Search for the cell housing the specified text and yield its [X, Y] center coordinate. 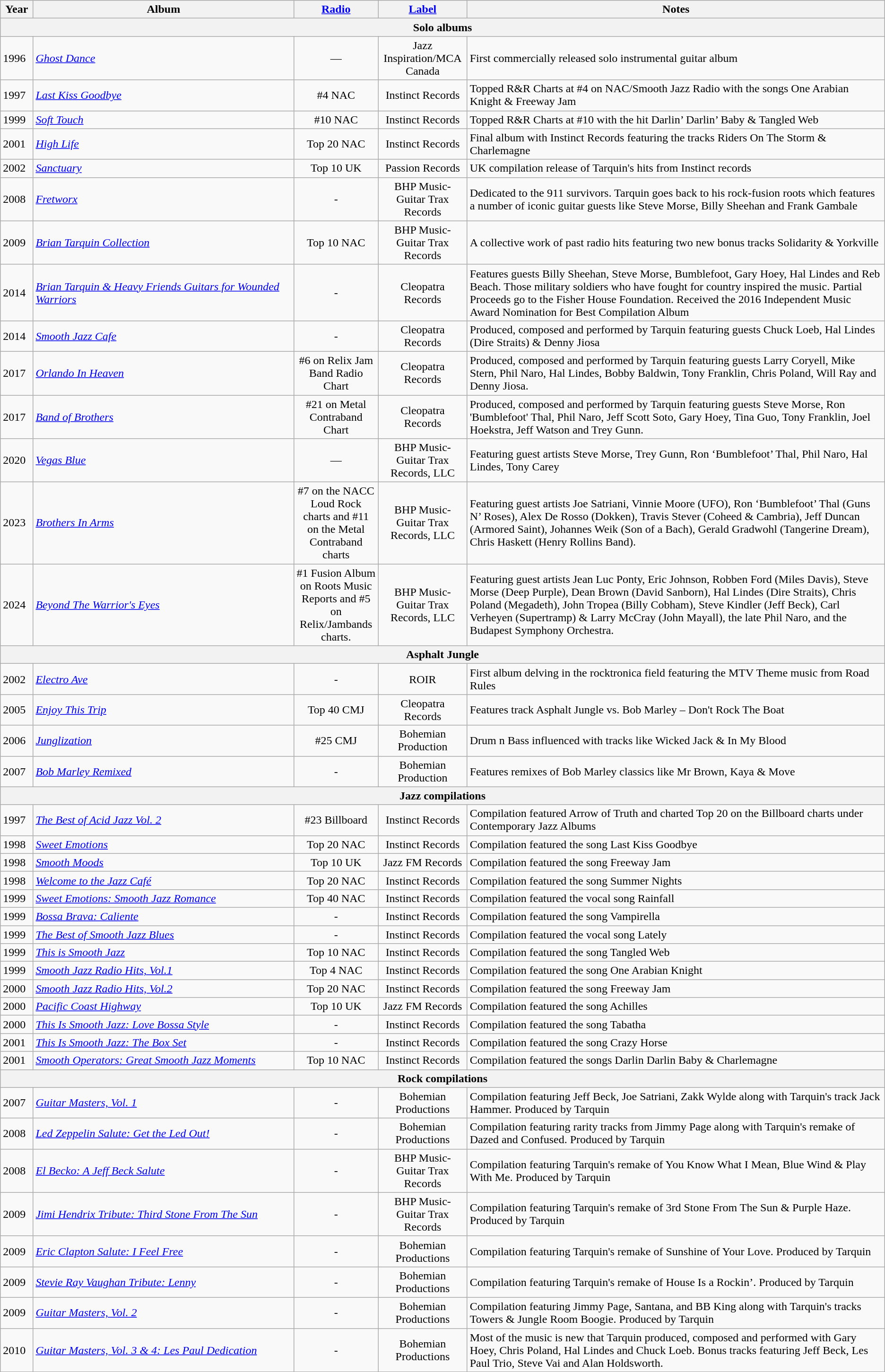
First commercially released solo instrumental guitar album [676, 58]
UK compilation release of Tarquin's hits from Instinct records [676, 168]
Sweet Emotions [164, 844]
2010 [17, 1350]
Stevie Ray Vaughan Tribute: Lenny [164, 1282]
Soft Touch [164, 120]
#21 on Metal Contraband Chart [336, 417]
Fretworx [164, 199]
2024 [17, 605]
Notes [676, 9]
#4 NAC [336, 96]
High Life [164, 144]
Compilation featured the song Achilles [676, 1007]
First album delving in the rocktronica field featuring the MTV Theme music from Road Rules [676, 679]
Compilation featuring rarity tracks from Jimmy Page along with Tarquin's remake of Dazed and Confused. Produced by Tarquin [676, 1134]
Vegas Blue [164, 460]
Compilation featured the song Tangled Web [676, 953]
Year [17, 9]
Compilation featuring Jeff Beck, Joe Satriani, Zakk Wylde along with Tarquin's track Jack Hammer. Produced by Tarquin [676, 1103]
2020 [17, 460]
Produced, composed and performed by Tarquin featuring guests Chuck Loeb, Hal Lindes (Dire Straits) & Denny Jiosa [676, 336]
Compilation featured the vocal song Rainfall [676, 898]
El Becko: A Jeff Beck Salute [164, 1171]
1996 [17, 58]
Brian Tarquin & Heavy Friends Guitars for Wounded Warriors [164, 292]
Orlando In Heaven [164, 373]
Bob Marley Remixed [164, 772]
Label [423, 9]
Guitar Masters, Vol. 2 [164, 1312]
#23 Billboard [336, 820]
Guitar Masters, Vol. 3 & 4: Les Paul Dedication [164, 1350]
Brothers In Arms [164, 523]
Smooth Jazz Radio Hits, Vol.2 [164, 989]
Compilation featuring Tarquin's remake of Sunshine of Your Love. Produced by Tarquin [676, 1251]
Guitar Masters, Vol. 1 [164, 1103]
Topped R&R Charts at #4 on NAC/Smooth Jazz Radio with the songs One Arabian Knight & Freeway Jam [676, 96]
Junglization [164, 740]
Compilation featured the song Summer Nights [676, 880]
Compilation featured the song Vampirella [676, 916]
2005 [17, 710]
Smooth Jazz Radio Hits, Vol.1 [164, 971]
The Best of Smooth Jazz Blues [164, 935]
Smooth Moods [164, 862]
Electro Ave [164, 679]
Rock compilations [442, 1078]
Bossa Brava: Caliente [164, 916]
A collective work of past radio hits featuring two new bonus tracks Solidarity & Yorkville [676, 243]
Asphalt Jungle [442, 655]
Brian Tarquin Collection [164, 243]
Features track Asphalt Jungle vs. Bob Marley – Don't Rock The Boat [676, 710]
Features remixes of Bob Marley classics like Mr Brown, Kaya & Move [676, 772]
Featuring guest artists Steve Morse, Trey Gunn, Ron ‘Bumblefoot’ Thal, Phil Naro, Hal Lindes, Tony Carey [676, 460]
Top 4 NAC [336, 971]
Last Kiss Goodbye [164, 96]
Ghost Dance [164, 58]
This is Smooth Jazz [164, 953]
Compilation featured the song Last Kiss Goodbye [676, 844]
Beyond The Warrior's Eyes [164, 605]
Enjoy This Trip [164, 710]
Final album with Instinct Records featuring the tracks Riders On The Storm & Charlemagne [676, 144]
Topped R&R Charts at #10 with the hit Darlin’ Darlin’ Baby & Tangled Web [676, 120]
#1 Fusion Album on Roots Music Reports and #5 on Relix/Jambands charts. [336, 605]
Compilation featured the song Crazy Horse [676, 1042]
#25 CMJ [336, 740]
Top 40 NAC [336, 898]
Passion Records [423, 168]
Compilation featuring Tarquin's remake of You Know What I Mean, Blue Wind & Play With Me. Produced by Tarquin [676, 1171]
#6 on Relix Jam Band Radio Chart [336, 373]
ROIR [423, 679]
Compilation featuring Tarquin's remake of 3rd Stone From The Sun & Purple Haze. Produced by Tarquin [676, 1214]
Led Zeppelin Salute: Get the Led Out! [164, 1134]
2023 [17, 523]
Sanctuary [164, 168]
This Is Smooth Jazz: Love Bossa Style [164, 1025]
Jazz Inspiration/MCA Canada [423, 58]
Album [164, 9]
Compilation featured the vocal song Lately [676, 935]
Jimi Hendrix Tribute: Third Stone From The Sun [164, 1214]
This Is Smooth Jazz: The Box Set [164, 1042]
Welcome to the Jazz Café [164, 880]
Jazz compilations [442, 796]
Radio [336, 9]
Band of Brothers [164, 417]
Compilation featuring Jimmy Page, Santana, and BB King along with Tarquin's tracks Towers & Jungle Room Boogie. Produced by Tarquin [676, 1312]
Compilation featured the songs Darlin Darlin Baby & Charlemagne [676, 1060]
Eric Clapton Salute: I Feel Free [164, 1251]
Top 40 CMJ [336, 710]
Pacific Coast Highway [164, 1007]
Compilation featured Arrow of Truth and charted Top 20 on the Billboard charts under Contemporary Jazz Albums [676, 820]
#7 on the NACC Loud Rock charts and #11 on the Metal Contraband charts [336, 523]
Sweet Emotions: Smooth Jazz Romance [164, 898]
Solo albums [442, 27]
#10 NAC [336, 120]
2006 [17, 740]
Compilation featured the song Tabatha [676, 1025]
Compilation featuring Tarquin's remake of House Is a Rockin’. Produced by Tarquin [676, 1282]
The Best of Acid Jazz Vol. 2 [164, 820]
Drum n Bass influenced with tracks like Wicked Jack & In My Blood [676, 740]
Compilation featured the song One Arabian Knight [676, 971]
Smooth Jazz Cafe [164, 336]
Smooth Operators: Great Smooth Jazz Moments [164, 1060]
